Search for the cell housing the specified text and yield its (X, Y) center coordinate. 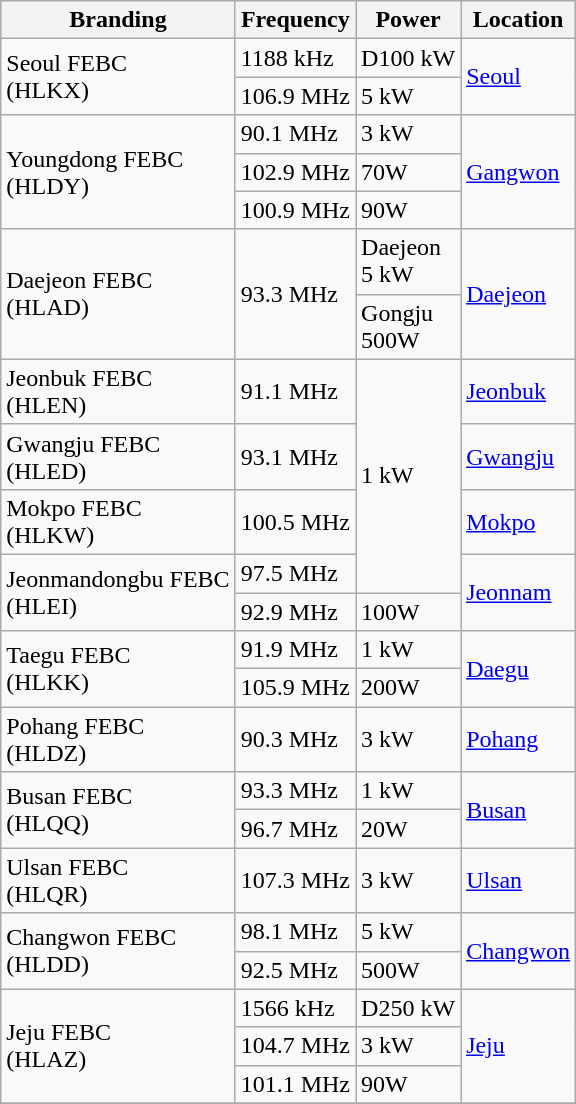
Daejeon5 kW (408, 262)
Jeju (518, 1046)
92.5 MHz (295, 970)
Ulsan FEBC(HLQR) (118, 880)
104.7 MHz (295, 1046)
100.9 MHz (295, 210)
70W (408, 172)
D100 kW (408, 58)
Daejeon (518, 294)
Daejeon FEBC(HLAD) (118, 294)
90.3 MHz (295, 740)
Busan FEBC(HLQQ) (118, 810)
97.5 MHz (295, 573)
92.9 MHz (295, 611)
Seoul FEBC(HLKX) (118, 77)
Jeonbuk FEBC(HLEN) (118, 392)
Jeonmandongbu FEBC(HLEI) (118, 592)
Gongju500W (408, 326)
106.9 MHz (295, 96)
96.7 MHz (295, 829)
91.9 MHz (295, 650)
1566 kHz (295, 1008)
Daegu (518, 669)
101.1 MHz (295, 1084)
D250 kW (408, 1008)
107.3 MHz (295, 880)
100W (408, 611)
Location (518, 20)
Frequency (295, 20)
Power (408, 20)
500W (408, 970)
Mokpo (518, 522)
Taegu FEBC(HLKK) (118, 669)
Jeonnam (518, 592)
93.1 MHz (295, 456)
102.9 MHz (295, 172)
Changwon (518, 951)
98.1 MHz (295, 932)
Ulsan (518, 880)
91.1 MHz (295, 392)
Pohang FEBC(HLDZ) (118, 740)
Gwangju FEBC(HLED) (118, 456)
Changwon FEBC(HLDD) (118, 951)
20W (408, 829)
Busan (518, 810)
Gwangju (518, 456)
Seoul (518, 77)
Pohang (518, 740)
100.5 MHz (295, 522)
200W (408, 688)
Jeju FEBC(HLAZ) (118, 1046)
Jeonbuk (518, 392)
Youngdong FEBC(HLDY) (118, 172)
90.1 MHz (295, 134)
Mokpo FEBC(HLKW) (118, 522)
Gangwon (518, 172)
1188 kHz (295, 58)
105.9 MHz (295, 688)
Branding (118, 20)
